Find where the given text appears and provide that cell's center as [X, Y] coordinate. 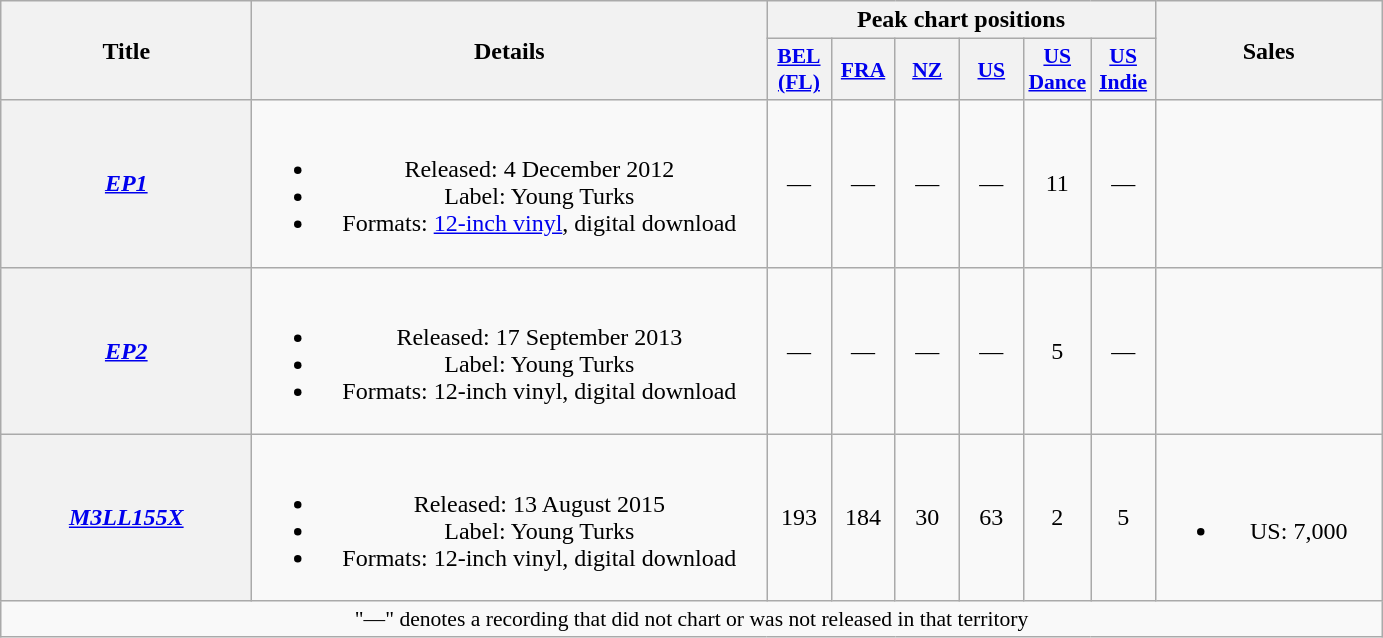
FRA [863, 70]
Title [126, 50]
184 [863, 518]
M3LL155X [126, 518]
Sales [1268, 50]
Released: 13 August 2015Label: Young TurksFormats: 12-inch vinyl, digital download [510, 518]
2 [1057, 518]
193 [799, 518]
USDance [1057, 70]
Released: 4 December 2012Label: Young TurksFormats: 12-inch vinyl, digital download [510, 184]
NZ [927, 70]
"—" denotes a recording that did not chart or was not released in that territory [692, 619]
Details [510, 50]
Released: 17 September 2013Label: Young TurksFormats: 12-inch vinyl, digital download [510, 350]
EP1 [126, 184]
US [991, 70]
63 [991, 518]
30 [927, 518]
EP2 [126, 350]
BEL(FL) [799, 70]
11 [1057, 184]
Peak chart positions [961, 20]
USIndie [1123, 70]
US: 7,000 [1268, 518]
